Find where the given text appears and provide that cell's center as (x, y) coordinate. 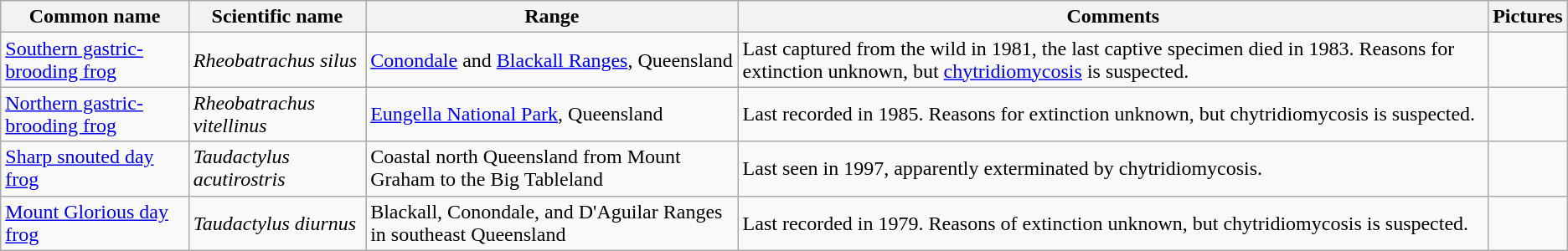
Blackall, Conondale, and D'Aguilar Ranges in southeast Queensland (552, 223)
Last seen in 1997, apparently exterminated by chytridiomycosis. (1113, 169)
Last recorded in 1979. Reasons of extinction unknown, but chytridiomycosis is suspected. (1113, 223)
Last recorded in 1985. Reasons for extinction unknown, but chytridiomycosis is suspected. (1113, 114)
Taudactylus acutirostris (276, 169)
Sharp snouted day frog (95, 169)
Conondale and Blackall Ranges, Queensland (552, 60)
Northern gastric-brooding frog (95, 114)
Mount Glorious day frog (95, 223)
Southern gastric-brooding frog (95, 60)
Range (552, 17)
Taudactylus diurnus (276, 223)
Pictures (1528, 17)
Scientific name (276, 17)
Eungella National Park, Queensland (552, 114)
Comments (1113, 17)
Last captured from the wild in 1981, the last captive specimen died in 1983. Reasons for extinction unknown, but chytridiomycosis is suspected. (1113, 60)
Coastal north Queensland from Mount Graham to the Big Tableland (552, 169)
Rheobatrachus vitellinus (276, 114)
Common name (95, 17)
Rheobatrachus silus (276, 60)
